Locate the cell with the specified text and output its (X, Y) center coordinate. 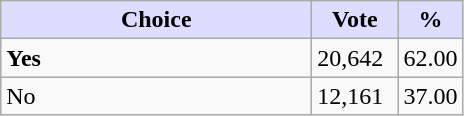
20,642 (355, 58)
12,161 (355, 96)
62.00 (430, 58)
Vote (355, 20)
Choice (156, 20)
No (156, 96)
Yes (156, 58)
% (430, 20)
37.00 (430, 96)
